Return the (X, Y) coordinate for the center point of the cell that contains the specified text.  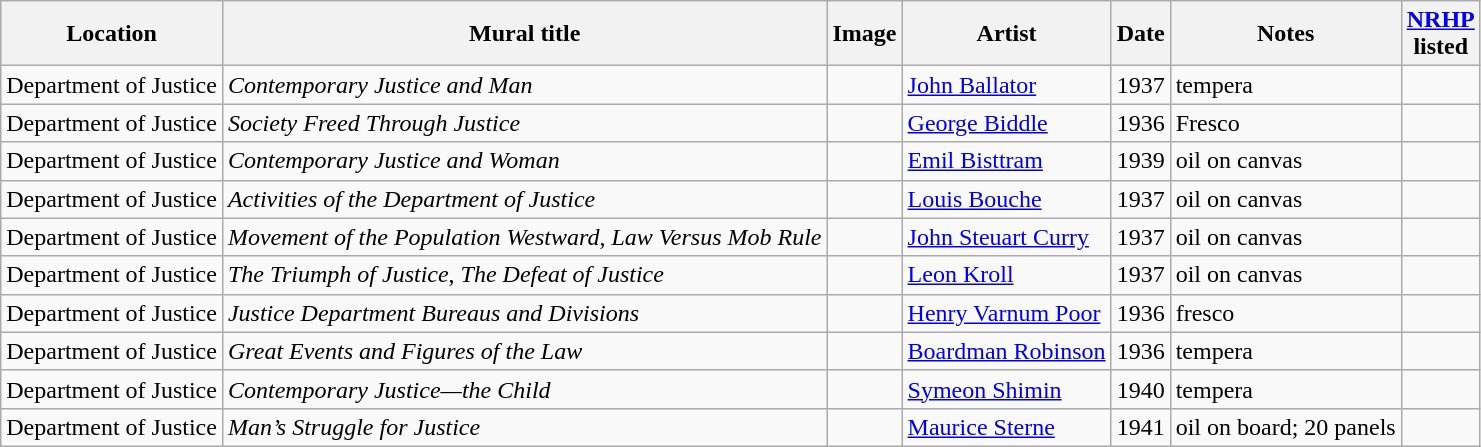
Symeon Shimin (1006, 389)
Mural title (524, 34)
fresco (1286, 313)
Contemporary Justice and Man (524, 85)
1941 (1140, 427)
Artist (1006, 34)
George Biddle (1006, 123)
Activities of the Department of Justice (524, 199)
1940 (1140, 389)
1939 (1140, 161)
Notes (1286, 34)
Date (1140, 34)
Society Freed Through Justice (524, 123)
Henry Varnum Poor (1006, 313)
Great Events and Figures of the Law (524, 351)
John Ballator (1006, 85)
Leon Kroll (1006, 275)
Movement of the Population Westward, Law Versus Mob Rule (524, 237)
oil on board; 20 panels (1286, 427)
John Steuart Curry (1006, 237)
Image (864, 34)
Contemporary Justice—the Child (524, 389)
Emil Bisttram (1006, 161)
NRHPlisted (1440, 34)
Boardman Robinson (1006, 351)
Fresco (1286, 123)
Justice Department Bureaus and Divisions (524, 313)
The Triumph of Justice, The Defeat of Justice (524, 275)
Contemporary Justice and Woman (524, 161)
Maurice Sterne (1006, 427)
Louis Bouche (1006, 199)
Man’s Struggle for Justice (524, 427)
Location (112, 34)
